Locate the cell with the specified text and output its [X, Y] center coordinate. 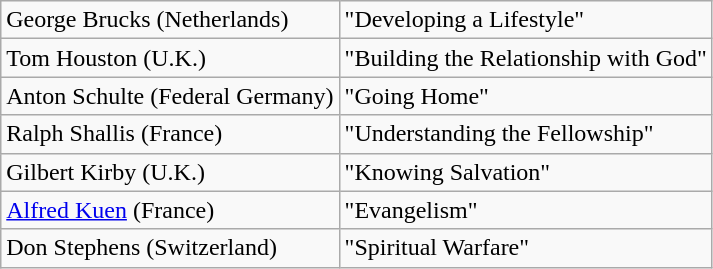
Gilbert Kirby (U.K.) [170, 172]
Tom Houston (U.K.) [170, 58]
"Knowing Salvation" [526, 172]
Don Stephens (Switzerland) [170, 248]
Alfred Kuen (France) [170, 210]
George Brucks (Netherlands) [170, 20]
"Developing a Lifestyle" [526, 20]
"Evangelism" [526, 210]
"Spiritual Warfare" [526, 248]
"Going Home" [526, 96]
Ralph Shallis (France) [170, 134]
"Understanding the Fellowship" [526, 134]
"Building the Relationship with God" [526, 58]
Anton Schulte (Federal Germany) [170, 96]
